Capture the cell that displays the provided text and extract its (x, y) central coordinate. 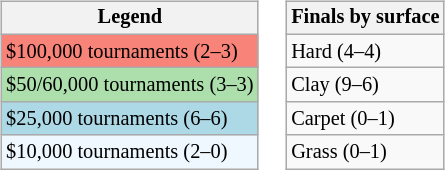
Carpet (0–1) (365, 119)
$100,000 tournaments (2–3) (130, 51)
Finals by surface (365, 18)
Hard (4–4) (365, 51)
Grass (0–1) (365, 152)
Legend (130, 18)
$25,000 tournaments (6–6) (130, 119)
Clay (9–6) (365, 85)
$50/60,000 tournaments (3–3) (130, 85)
$10,000 tournaments (2–0) (130, 152)
